Determine the [x, y] coordinate at the center of the cell enclosing the given text.  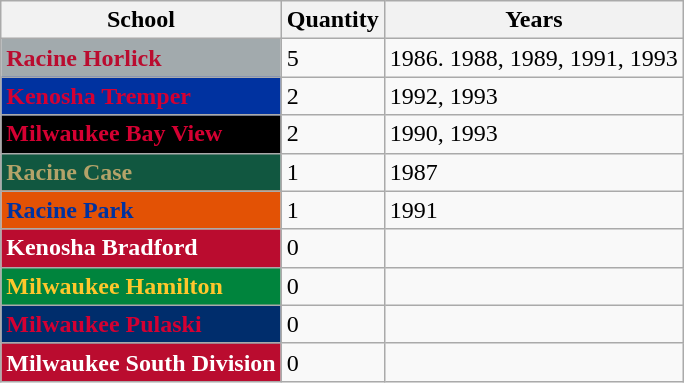
Racine Horlick [141, 58]
1991 [534, 210]
1986. 1988, 1989, 1991, 1993 [534, 58]
Quantity [332, 20]
Racine Case [141, 172]
1987 [534, 172]
Kenosha Bradford [141, 248]
Milwaukee Pulaski [141, 324]
5 [332, 58]
Milwaukee South Division [141, 362]
Milwaukee Hamilton [141, 286]
Milwaukee Bay View [141, 134]
Racine Park [141, 210]
1992, 1993 [534, 96]
Years [534, 20]
School [141, 20]
1990, 1993 [534, 134]
Kenosha Tremper [141, 96]
